Pinpoint the cell where the given text exists, returning its [X, Y] midpoint coordinate. 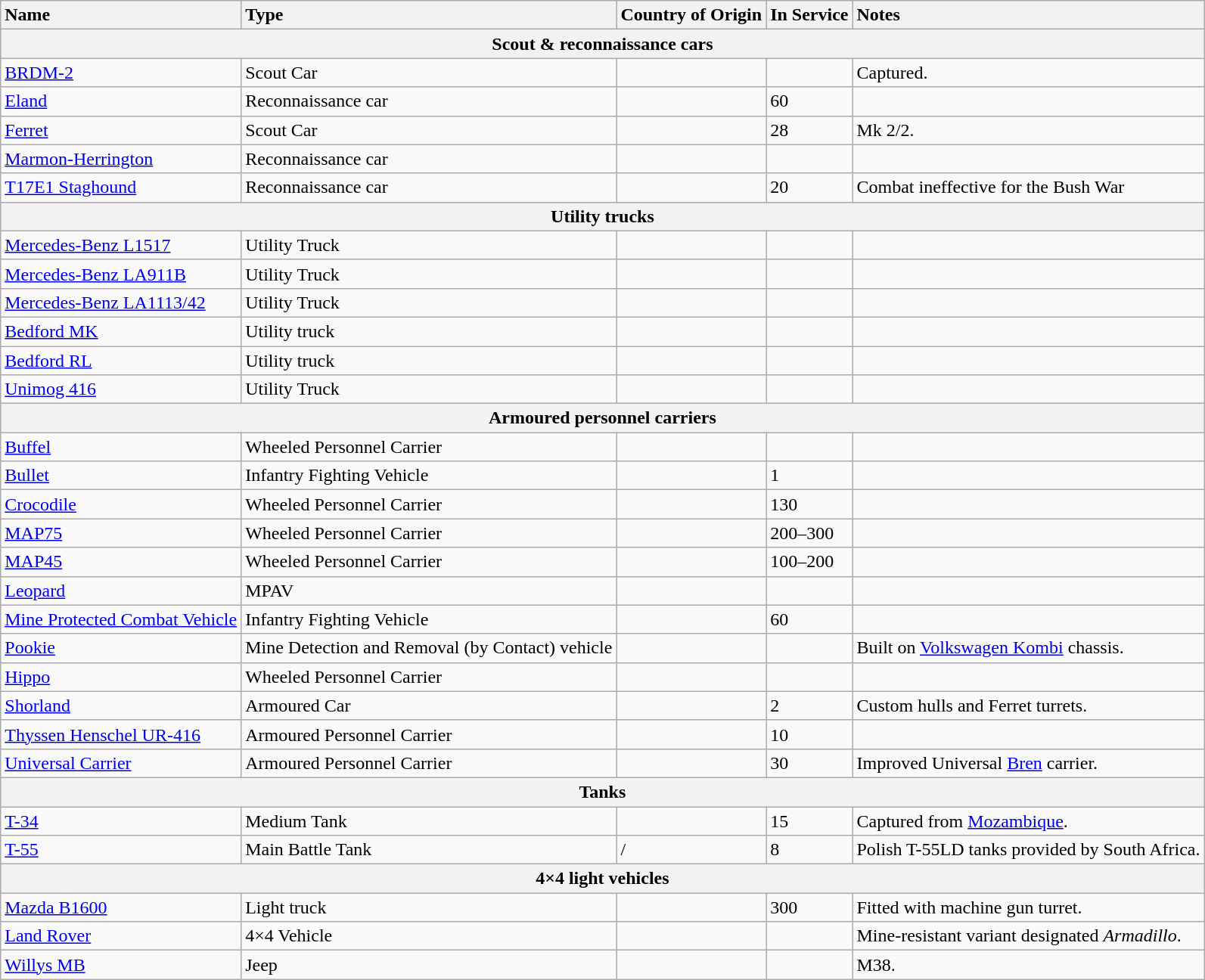
/ [691, 850]
Armoured personnel carriers [602, 418]
Built on Volkswagen Kombi chassis. [1029, 648]
MPAV [429, 591]
Utility trucks [602, 216]
Captured. [1029, 73]
Ferret [121, 130]
4×4 light vehicles [602, 879]
Name [121, 15]
10 [809, 734]
T-34 [121, 820]
20 [809, 188]
Bedford RL [121, 361]
In Service [809, 15]
Mercedes-Benz LA911B [121, 274]
Land Rover [121, 936]
Scout & reconnaissance cars [602, 44]
2 [809, 706]
T17E1 Staghound [121, 188]
Mine Detection and Removal (by Contact) vehicle [429, 648]
200–300 [809, 533]
Universal Carrier [121, 763]
Captured from Mozambique. [1029, 820]
Type [429, 15]
Leopard [121, 591]
Marmon-Herrington [121, 159]
Bullet [121, 476]
Mazda B1600 [121, 907]
Country of Origin [691, 15]
28 [809, 130]
M38. [1029, 965]
8 [809, 850]
MAP45 [121, 562]
Crocodile [121, 504]
Mk 2/2. [1029, 130]
MAP75 [121, 533]
Mercedes-Benz LA1113/42 [121, 302]
Unimog 416 [121, 389]
Polish T-55LD tanks provided by South Africa. [1029, 850]
Jeep [429, 965]
Thyssen Henschel UR-416 [121, 734]
1 [809, 476]
Medium Tank [429, 820]
Willys MB [121, 965]
Mine-resistant variant designated Armadillo. [1029, 936]
Fitted with machine gun turret. [1029, 907]
300 [809, 907]
30 [809, 763]
100–200 [809, 562]
Hippo [121, 677]
15 [809, 820]
Mine Protected Combat Vehicle [121, 619]
BRDM-2 [121, 73]
Buffel [121, 447]
Combat ineffective for the Bush War [1029, 188]
Eland [121, 101]
Mercedes-Benz L1517 [121, 245]
4×4 Vehicle [429, 936]
130 [809, 504]
Tanks [602, 792]
Bedford MK [121, 331]
Main Battle Tank [429, 850]
Light truck [429, 907]
T-55 [121, 850]
Shorland [121, 706]
Improved Universal Bren carrier. [1029, 763]
Pookie [121, 648]
Notes [1029, 15]
Custom hulls and Ferret turrets. [1029, 706]
Armoured Car [429, 706]
